Capture the cell that displays the provided text and extract its (x, y) central coordinate. 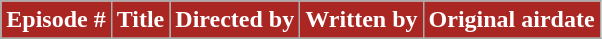
Directed by (235, 20)
Title (140, 20)
Original airdate (512, 20)
Written by (362, 20)
Episode # (56, 20)
